Extract the [x, y] coordinate from the center of the cell holding the provided text.  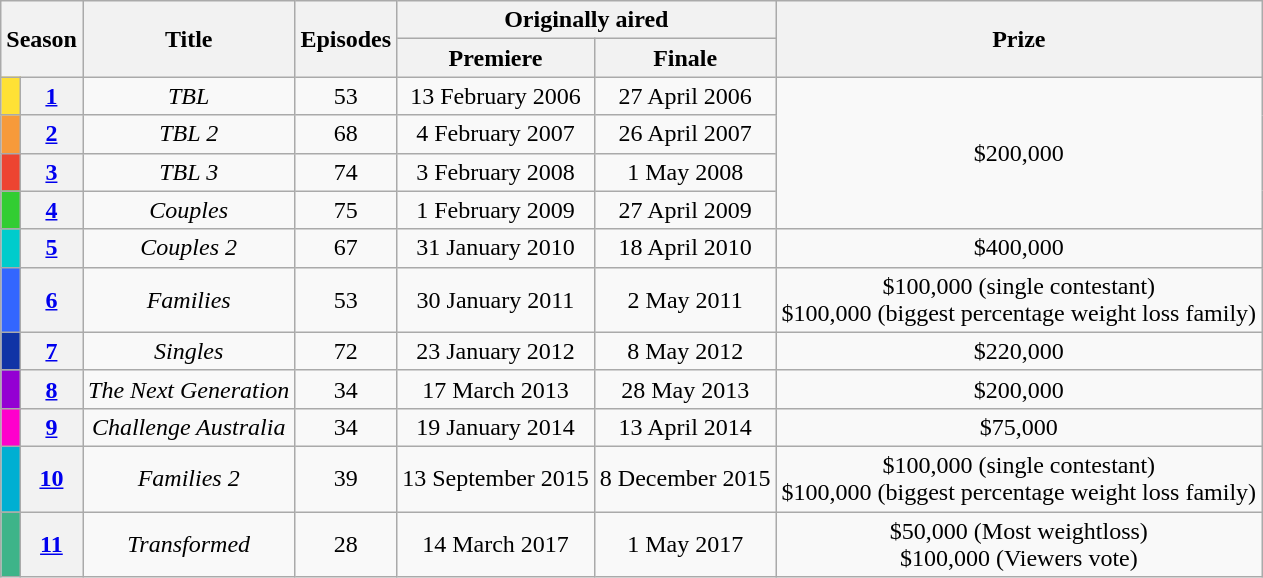
Finale [685, 58]
1 February 2009 [496, 210]
Title [188, 39]
17 March 2013 [496, 389]
19 January 2014 [496, 427]
1 [51, 96]
Episodes [346, 39]
30 January 2011 [496, 300]
75 [346, 210]
$400,000 [1019, 248]
$50,000 (Most weightloss)$100,000 (Viewers vote) [1019, 544]
5 [51, 248]
14 March 2017 [496, 544]
27 April 2009 [685, 210]
9 [51, 427]
28 [346, 544]
11 [51, 544]
8 December 2015 [685, 478]
39 [346, 478]
2 [51, 134]
13 April 2014 [685, 427]
4 [51, 210]
Season [42, 39]
67 [346, 248]
Singles [188, 351]
The Next Generation [188, 389]
Premiere [496, 58]
Families [188, 300]
Challenge Australia [188, 427]
8 May 2012 [685, 351]
Families 2 [188, 478]
8 [51, 389]
1 May 2008 [685, 172]
10 [51, 478]
Couples [188, 210]
$220,000 [1019, 351]
27 April 2006 [685, 96]
26 April 2007 [685, 134]
TBL [188, 96]
TBL 3 [188, 172]
23 January 2012 [496, 351]
Transformed [188, 544]
7 [51, 351]
Prize [1019, 39]
4 February 2007 [496, 134]
3 February 2008 [496, 172]
3 [51, 172]
74 [346, 172]
2 May 2011 [685, 300]
1 May 2017 [685, 544]
13 September 2015 [496, 478]
$75,000 [1019, 427]
18 April 2010 [685, 248]
TBL 2 [188, 134]
31 January 2010 [496, 248]
13 February 2006 [496, 96]
Originally aired [586, 20]
28 May 2013 [685, 389]
68 [346, 134]
6 [51, 300]
72 [346, 351]
Couples 2 [188, 248]
